Locate the cell with the specified text and output its [X, Y] center coordinate. 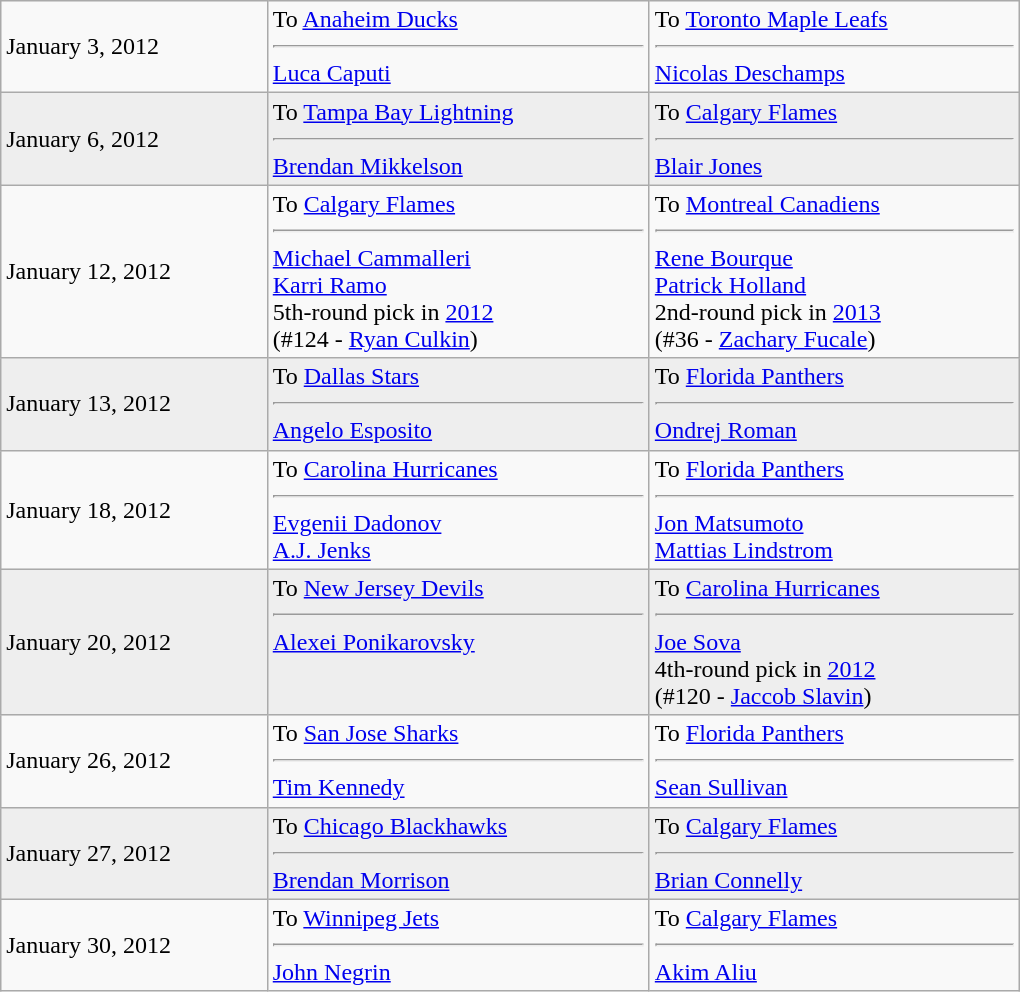
To Tampa Bay LightningBrendan Mikkelson [458, 139]
January 18, 2012 [134, 510]
To Calgary FlamesMichael CammalleriKarri Ramo5th-round pick in 2012(#124 - Ryan Culkin) [458, 272]
January 13, 2012 [134, 404]
To Carolina HurricanesEvgenii DadonovA.J. Jenks [458, 510]
To Chicago BlackhawksBrendan Morrison [458, 853]
To Florida PanthersJon MatsumotoMattias Lindstrom [834, 510]
January 20, 2012 [134, 642]
To Winnipeg JetsJohn Negrin [458, 945]
To New Jersey DevilsAlexei Ponikarovsky [458, 642]
To Carolina HurricanesJoe Sova4th-round pick in 2012(#120 - Jaccob Slavin) [834, 642]
To Toronto Maple LeafsNicolas Deschamps [834, 47]
January 27, 2012 [134, 853]
To Anaheim DucksLuca Caputi [458, 47]
To Montreal CanadiensRene BourquePatrick Holland2nd-round pick in 2013(#36 - Zachary Fucale) [834, 272]
January 30, 2012 [134, 945]
To Calgary FlamesBlair Jones [834, 139]
To San Jose SharksTim Kennedy [458, 761]
To Calgary FlamesBrian Connelly [834, 853]
January 26, 2012 [134, 761]
To Florida PanthersOndrej Roman [834, 404]
January 12, 2012 [134, 272]
To Dallas StarsAngelo Esposito [458, 404]
January 3, 2012 [134, 47]
To Calgary FlamesAkim Aliu [834, 945]
To Florida PanthersSean Sullivan [834, 761]
January 6, 2012 [134, 139]
